Search for the cell housing the specified text and yield its [X, Y] center coordinate. 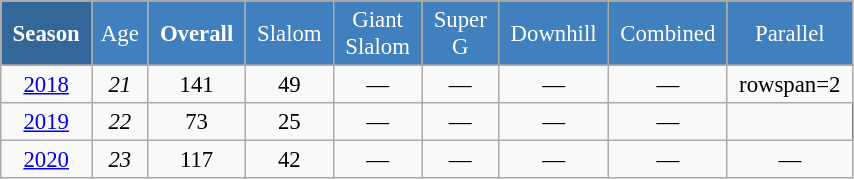
GiantSlalom [377, 34]
rowspan=2 [790, 85]
2018 [46, 85]
Downhill [554, 34]
Combined [668, 34]
Season [46, 34]
23 [120, 160]
73 [196, 122]
Overall [196, 34]
Super G [460, 34]
21 [120, 85]
Slalom [289, 34]
42 [289, 160]
49 [289, 85]
117 [196, 160]
Age [120, 34]
2019 [46, 122]
141 [196, 85]
22 [120, 122]
Parallel [790, 34]
2020 [46, 160]
25 [289, 122]
